Identify which cell holds the provided text, then report its [X, Y] central coordinate. 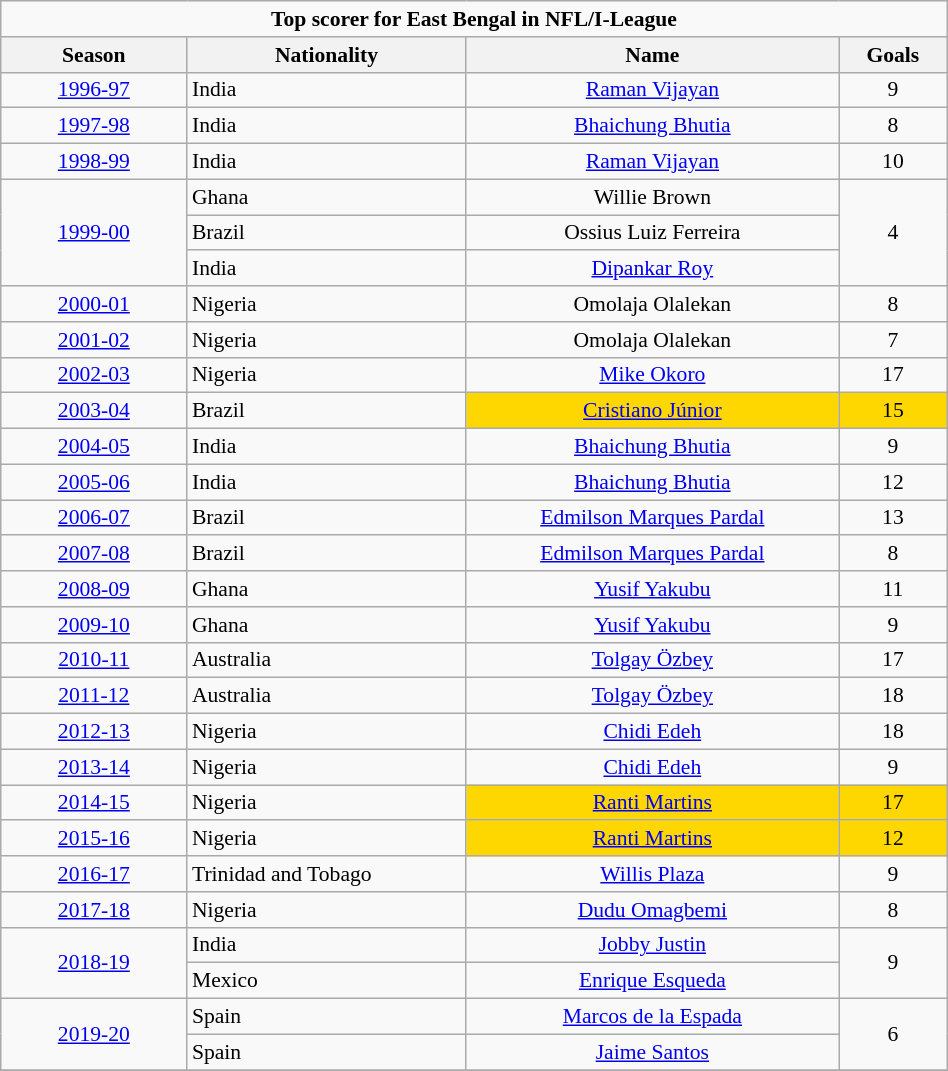
1998-99 [94, 162]
15 [894, 411]
Marcos de la Espada [652, 1017]
2013-14 [94, 767]
1997-98 [94, 126]
Enrique Esqueda [652, 981]
2014-15 [94, 803]
2010-11 [94, 660]
Willis Plaza [652, 874]
Ossius Luiz Ferreira [652, 233]
Dipankar Roy [652, 269]
Top scorer for East Bengal in NFL/I-League [474, 19]
2001-02 [94, 340]
4 [894, 232]
7 [894, 340]
2003-04 [94, 411]
13 [894, 518]
1996-97 [94, 90]
10 [894, 162]
2015-16 [94, 839]
2008-09 [94, 589]
Season [94, 55]
Cristiano Júnior [652, 411]
1999-00 [94, 232]
2018-19 [94, 962]
2000-01 [94, 304]
Dudu Omagbemi [652, 910]
Willie Brown [652, 197]
Jaime Santos [652, 1052]
2005-06 [94, 482]
Trinidad and Tobago [326, 874]
2002-03 [94, 375]
2009-10 [94, 625]
2017-18 [94, 910]
2019-20 [94, 1034]
Goals [894, 55]
Jobby Justin [652, 945]
2004-05 [94, 447]
2007-08 [94, 554]
11 [894, 589]
6 [894, 1034]
Name [652, 55]
2011-12 [94, 696]
2016-17 [94, 874]
Mike Okoro [652, 375]
2012-13 [94, 732]
Nationality [326, 55]
2006-07 [94, 518]
Mexico [326, 981]
